For the text-containing cell, return its midpoint in (x, y) coordinate format. 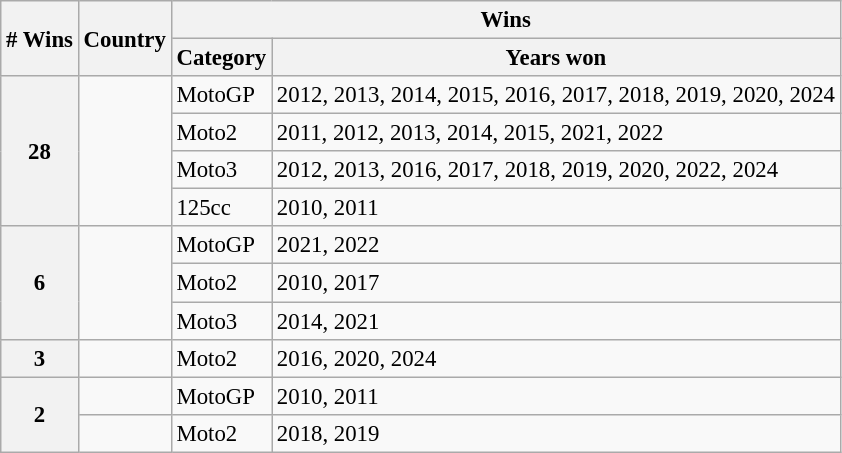
3 (40, 358)
6 (40, 282)
2014, 2021 (556, 321)
2010, 2017 (556, 283)
Wins (506, 20)
2012, 2013, 2016, 2017, 2018, 2019, 2020, 2022, 2024 (556, 170)
2018, 2019 (556, 433)
Country (124, 38)
Years won (556, 58)
2016, 2020, 2024 (556, 358)
2011, 2012, 2013, 2014, 2015, 2021, 2022 (556, 133)
# Wins (40, 38)
2021, 2022 (556, 245)
Category (221, 58)
2012, 2013, 2014, 2015, 2016, 2017, 2018, 2019, 2020, 2024 (556, 95)
2 (40, 414)
28 (40, 151)
125cc (221, 208)
